Return [X, Y] of the center of cell containing provided text 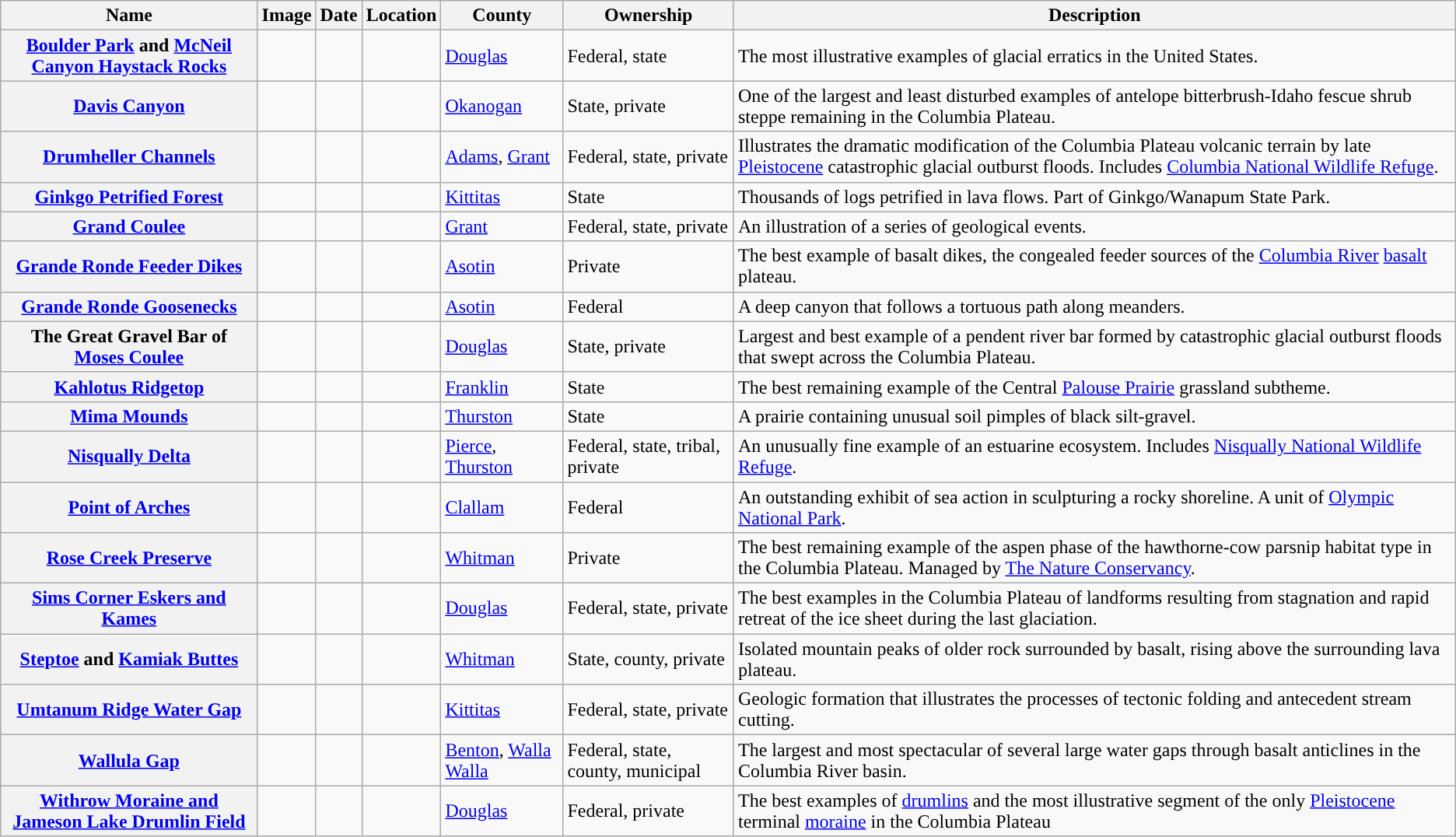
The best examples of drumlins and the most illustrative segment of the only Pleistocene terminal moraine in the Columbia Plateau [1094, 811]
Description [1094, 16]
Federal, state [649, 56]
The best examples in the Columbia Plateau of landforms resulting from stagnation and rapid retreat of the ice sheet during the last glaciation. [1094, 608]
Drumheller Channels [129, 157]
Grande Ronde Goosenecks [129, 306]
Davis Canyon [129, 106]
Clallam [502, 507]
Ownership [649, 16]
Grande Ronde Feeder Dikes [129, 266]
Franklin [502, 387]
Point of Arches [129, 507]
One of the largest and least disturbed examples of antelope bitterbrush-Idaho fescue shrub steppe remaining in the Columbia Plateau. [1094, 106]
Federal, private [649, 811]
Wallula Gap [129, 761]
Thurston [502, 416]
The best example of basalt dikes, the congealed feeder sources of the Columbia River basalt plateau. [1094, 266]
Withrow Moraine and Jameson Lake Drumlin Field [129, 811]
The Great Gravel Bar of Moses Coulee [129, 347]
The most illustrative examples of glacial erratics in the United States. [1094, 56]
Adams, Grant [502, 157]
Sims Corner Eskers and Kames [129, 608]
Benton, Walla Walla [502, 761]
Grant [502, 226]
Federal, state, tribal, private [649, 456]
The largest and most spectacular of several large water gaps through basalt anticlines in the Columbia River basin. [1094, 761]
The best remaining example of the aspen phase of the hawthorne-cow parsnip habitat type in the Columbia Plateau. Managed by The Nature Conservancy. [1094, 559]
Pierce, Thurston [502, 456]
Umtanum Ridge Water Gap [129, 709]
Location [401, 16]
Image [286, 16]
Federal, state, county, municipal [649, 761]
An unusually fine example of an estuarine ecosystem. Includes Nisqually National Wildlife Refuge. [1094, 456]
Okanogan [502, 106]
State, county, private [649, 660]
Isolated mountain peaks of older rock surrounded by basalt, rising above the surrounding lava plateau. [1094, 660]
Boulder Park and McNeil Canyon Haystack Rocks [129, 56]
Mima Mounds [129, 416]
Ginkgo Petrified Forest [129, 197]
Grand Coulee [129, 226]
Nisqually Delta [129, 456]
The best remaining example of the Central Palouse Prairie grassland subtheme. [1094, 387]
Name [129, 16]
Date [339, 16]
An illustration of a series of geological events. [1094, 226]
Rose Creek Preserve [129, 559]
An outstanding exhibit of sea action in sculpturing a rocky shoreline. A unit of Olympic National Park. [1094, 507]
County [502, 16]
Geologic formation that illustrates the processes of tectonic folding and antecedent stream cutting. [1094, 709]
Kahlotus Ridgetop [129, 387]
Steptoe and Kamiak Buttes [129, 660]
A prairie containing unusual soil pimples of black silt-gravel. [1094, 416]
Largest and best example of a pendent river bar formed by catastrophic glacial outburst floods that swept across the Columbia Plateau. [1094, 347]
Thousands of logs petrified in lava flows. Part of Ginkgo/Wanapum State Park. [1094, 197]
A deep canyon that follows a tortuous path along meanders. [1094, 306]
